Scan for the cell matching the given text and deliver its [x, y] coordinate at center. 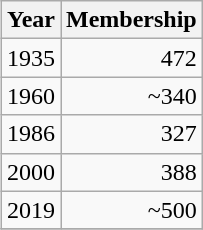
327 [132, 134]
~340 [132, 96]
1986 [30, 134]
2019 [30, 210]
Membership [132, 20]
1935 [30, 58]
472 [132, 58]
2000 [30, 172]
Year [30, 20]
~500 [132, 210]
1960 [30, 96]
388 [132, 172]
